Scan for the cell matching the given text and deliver its [x, y] coordinate at center. 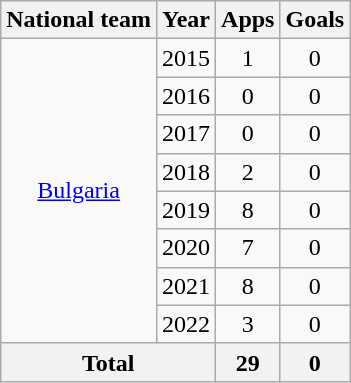
7 [248, 248]
Apps [248, 20]
2021 [186, 286]
National team [79, 20]
2019 [186, 210]
Year [186, 20]
2 [248, 172]
2020 [186, 248]
1 [248, 58]
Goals [315, 20]
2022 [186, 324]
3 [248, 324]
29 [248, 362]
Total [108, 362]
2017 [186, 134]
2015 [186, 58]
Bulgaria [79, 191]
2016 [186, 96]
2018 [186, 172]
